Identify which cell holds the provided text, then report its [X, Y] central coordinate. 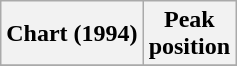
Peakposition [189, 34]
Chart (1994) [72, 34]
